Search for the cell housing the specified text and yield its (x, y) center coordinate. 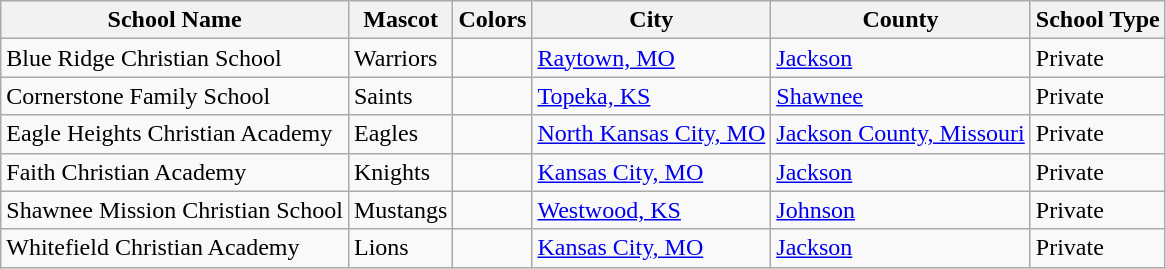
Saints (400, 96)
Eagles (400, 134)
County (901, 20)
Mascot (400, 20)
Mustangs (400, 210)
Whitefield Christian Academy (175, 248)
Westwood, KS (652, 210)
City (652, 20)
Colors (492, 20)
Eagle Heights Christian Academy (175, 134)
Johnson (901, 210)
Lions (400, 248)
Knights (400, 172)
Topeka, KS (652, 96)
North Kansas City, MO (652, 134)
School Type (1098, 20)
Faith Christian Academy (175, 172)
Cornerstone Family School (175, 96)
Blue Ridge Christian School (175, 58)
Shawnee (901, 96)
Raytown, MO (652, 58)
Jackson County, Missouri (901, 134)
Shawnee Mission Christian School (175, 210)
School Name (175, 20)
Warriors (400, 58)
